Identify which cell holds the provided text, then report its (x, y) central coordinate. 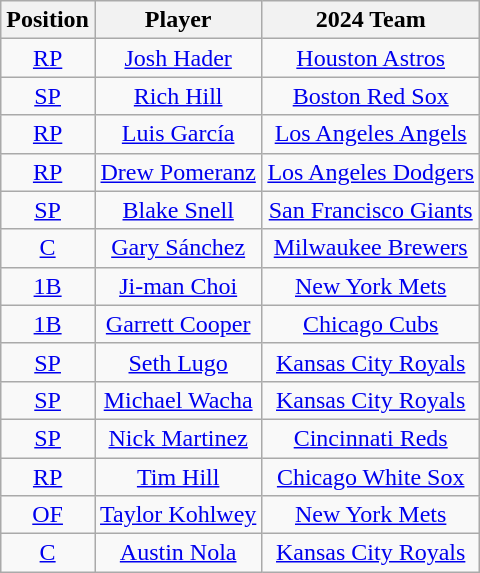
Michael Wacha (178, 400)
Los Angeles Dodgers (371, 172)
Austin Nola (178, 553)
Garrett Cooper (178, 324)
Ji-man Choi (178, 286)
Player (178, 20)
Houston Astros (371, 58)
Rich Hill (178, 96)
Position (48, 20)
Boston Red Sox (371, 96)
2024 Team (371, 20)
Luis García (178, 134)
Tim Hill (178, 477)
Seth Lugo (178, 362)
Blake Snell (178, 210)
Gary Sánchez (178, 248)
San Francisco Giants (371, 210)
Chicago Cubs (371, 324)
Josh Hader (178, 58)
OF (48, 515)
Cincinnati Reds (371, 438)
Los Angeles Angels (371, 134)
Nick Martinez (178, 438)
Drew Pomeranz (178, 172)
Chicago White Sox (371, 477)
Milwaukee Brewers (371, 248)
Taylor Kohlwey (178, 515)
